Search for the cell housing the specified text and yield its [X, Y] center coordinate. 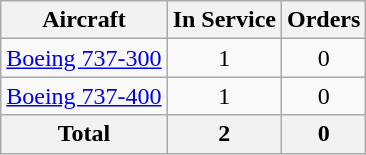
Boeing 737-300 [84, 58]
Orders [324, 20]
Total [84, 134]
2 [224, 134]
In Service [224, 20]
Aircraft [84, 20]
Boeing 737-400 [84, 96]
